Detect which cell encompasses the target text, then output its (x, y) center coordinate. 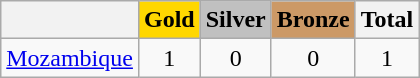
Gold (169, 20)
Total (387, 20)
Bronze (313, 20)
Silver (236, 20)
Mozambique (70, 58)
